Find where the given text appears and provide that cell's center as (x, y) coordinate. 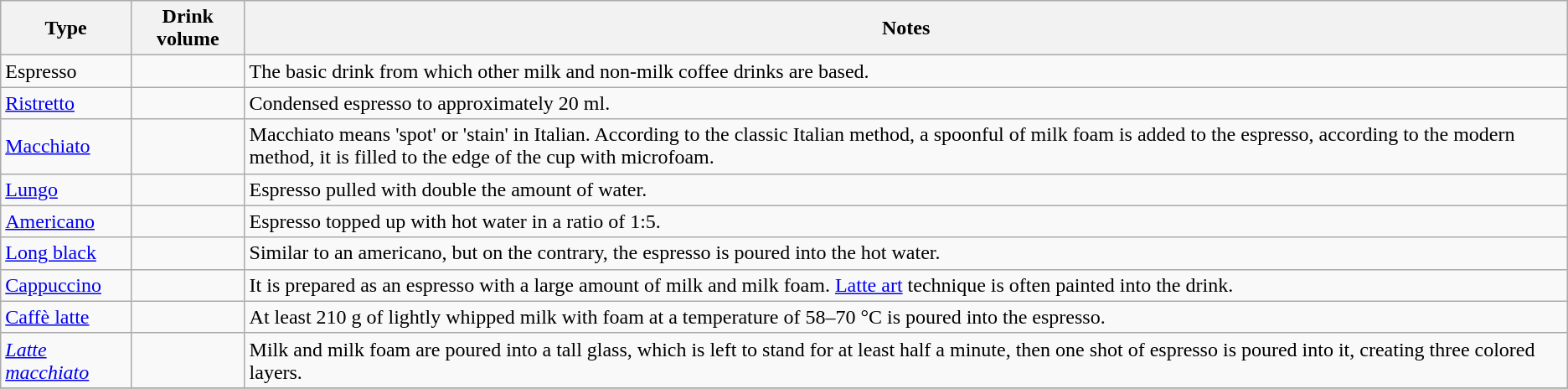
At least 210 g of lightly whipped milk with foam at a temperature of 58–70 °C is poured into the espresso. (906, 317)
Espresso topped up with hot water in a ratio of 1:5. (906, 221)
Espresso pulled with double the amount of water. (906, 189)
Macchiato (66, 146)
Lungo (66, 189)
Cappuccino (66, 285)
Similar to an americano, but on the contrary, the espresso is poured into the hot water. (906, 253)
Ristretto (66, 103)
Notes (906, 29)
Drink volume (188, 29)
Caffè latte (66, 317)
It is prepared as an espresso with a large amount of milk and milk foam. Latte art technique is often painted into the drink. (906, 285)
Latte macchiato (66, 360)
Long black (66, 253)
Americano (66, 221)
Type (66, 29)
Condensed espresso to approximately 20 ml. (906, 103)
The basic drink from which other milk and non-milk coffee drinks are based. (906, 71)
Espresso (66, 71)
